Pinpoint the cell where the given text exists, returning its (X, Y) midpoint coordinate. 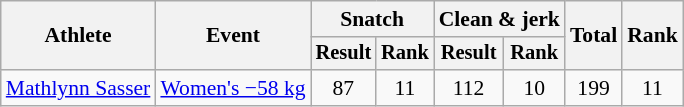
199 (594, 88)
Snatch (372, 19)
Athlete (78, 36)
112 (469, 88)
87 (344, 88)
Women's −58 kg (232, 88)
10 (534, 88)
Event (232, 36)
Mathlynn Sasser (78, 88)
Total (594, 36)
Clean & jerk (500, 19)
